Identify which cell holds the provided text, then report its [x, y] central coordinate. 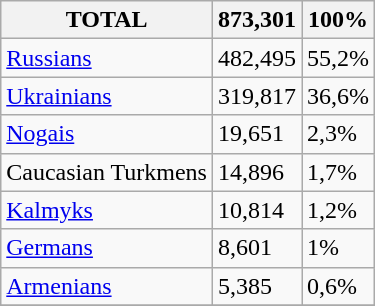
19,651 [256, 134]
Kalmyks [107, 210]
5,385 [256, 286]
0,6% [338, 286]
100% [338, 20]
Caucasian Turkmens [107, 172]
14,896 [256, 172]
36,6% [338, 96]
8,601 [256, 248]
2,3% [338, 134]
1,2% [338, 210]
Nogais [107, 134]
Russians [107, 58]
1% [338, 248]
Ukrainians [107, 96]
482,495 [256, 58]
319,817 [256, 96]
Germans [107, 248]
10,814 [256, 210]
TOTAL [107, 20]
873,301 [256, 20]
55,2% [338, 58]
1,7% [338, 172]
Armenians [107, 286]
